Pinpoint the cell where the given text exists, returning its [x, y] midpoint coordinate. 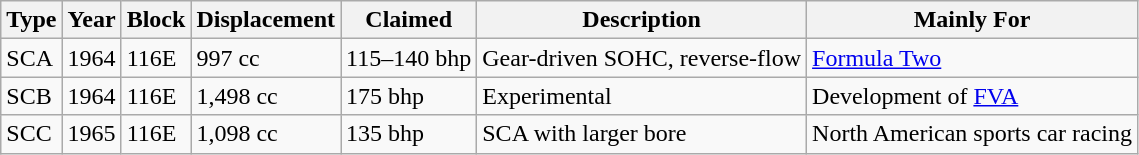
997 cc [266, 58]
SCC [32, 134]
North American sports car racing [972, 134]
Year [92, 20]
Claimed [409, 20]
175 bhp [409, 96]
SCA [32, 58]
SCA with larger bore [642, 134]
Displacement [266, 20]
Block [156, 20]
1,498 cc [266, 96]
1965 [92, 134]
Gear-driven SOHC, reverse-flow [642, 58]
Formula Two [972, 58]
Development of FVA [972, 96]
1,098 cc [266, 134]
Mainly For [972, 20]
135 bhp [409, 134]
Description [642, 20]
Experimental [642, 96]
115–140 bhp [409, 58]
Type [32, 20]
SCB [32, 96]
